Find where the given text appears and provide that cell's center as [x, y] coordinate. 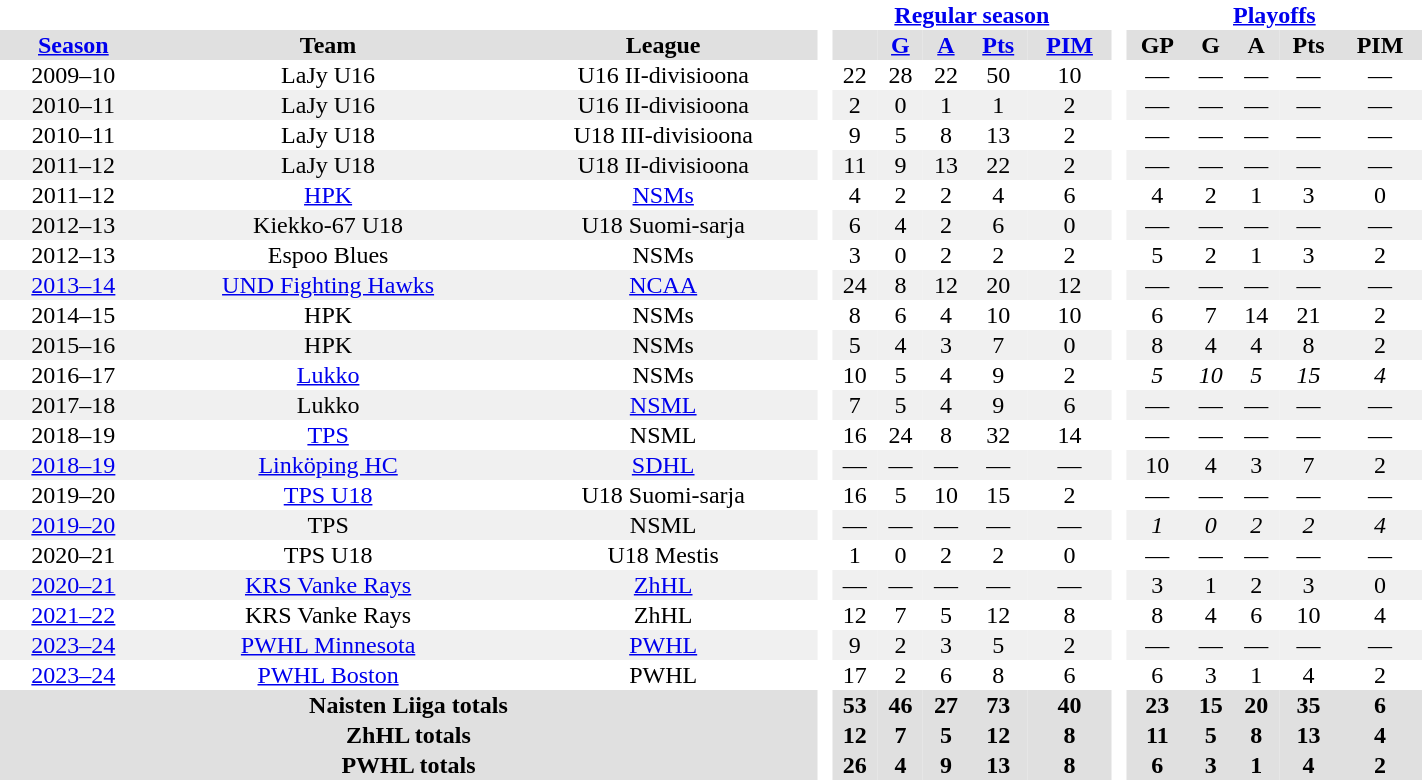
17 [855, 675]
Naisten Liiga totals [408, 705]
2013–14 [74, 285]
SDHL [663, 465]
League [663, 45]
U18 II-divisioona [663, 165]
2009–10 [74, 75]
Espoo Blues [328, 255]
UND Fighting Hawks [328, 285]
U18 III-divisioona [663, 135]
26 [855, 765]
2016–17 [74, 375]
Regular season [972, 15]
ZhHL totals [408, 735]
21 [1308, 315]
73 [998, 705]
2014–15 [74, 315]
PWHL Minnesota [328, 645]
46 [901, 705]
PWHL Boston [328, 675]
50 [998, 75]
Kiekko-67 U18 [328, 225]
Playoffs [1274, 15]
GP [1158, 45]
U18 Mestis [663, 555]
53 [855, 705]
NCAA [663, 285]
Season [74, 45]
2015–16 [74, 345]
PWHL totals [408, 765]
35 [1308, 705]
32 [998, 435]
2021–22 [74, 615]
Team [328, 45]
40 [1070, 705]
27 [946, 705]
23 [1158, 705]
Linköping HC [328, 465]
28 [901, 75]
2017–18 [74, 405]
